Detect which cell encompasses the target text, then output its [x, y] center coordinate. 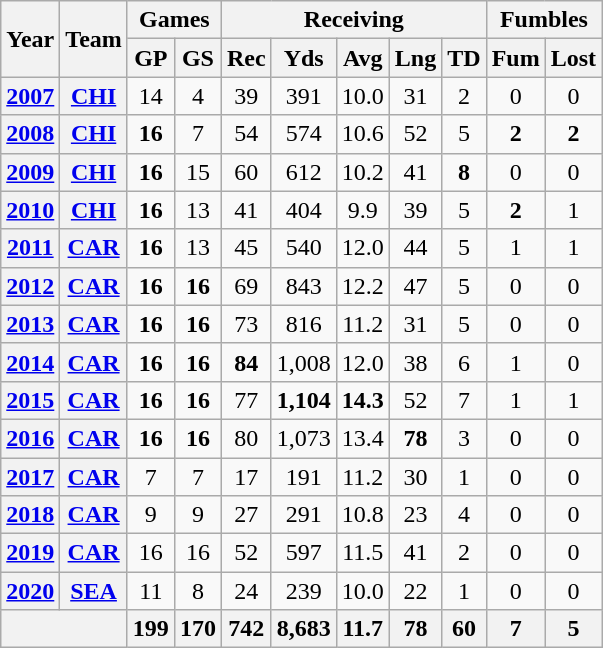
239 [304, 591]
54 [246, 134]
2008 [30, 134]
199 [150, 629]
2009 [30, 172]
Avg [362, 58]
2019 [30, 553]
Year [30, 39]
SEA [94, 591]
10.8 [362, 515]
2007 [30, 96]
1,008 [304, 362]
GS [198, 58]
45 [246, 248]
2015 [30, 400]
Fum [516, 58]
2018 [30, 515]
8,683 [304, 629]
Games [174, 20]
12.2 [362, 286]
2016 [30, 438]
742 [246, 629]
9.9 [362, 210]
73 [246, 324]
Lng [415, 58]
2013 [30, 324]
GP [150, 58]
84 [246, 362]
2017 [30, 477]
404 [304, 210]
Rec [246, 58]
47 [415, 286]
597 [304, 553]
291 [304, 515]
44 [415, 248]
22 [415, 591]
80 [246, 438]
10.2 [362, 172]
11 [150, 591]
191 [304, 477]
Yds [304, 58]
574 [304, 134]
816 [304, 324]
TD [464, 58]
30 [415, 477]
2012 [30, 286]
Team [94, 39]
843 [304, 286]
6 [464, 362]
15 [198, 172]
Fumbles [544, 20]
23 [415, 515]
11.7 [362, 629]
Lost [573, 58]
38 [415, 362]
540 [304, 248]
2010 [30, 210]
391 [304, 96]
170 [198, 629]
Receiving [354, 20]
2020 [30, 591]
14.3 [362, 400]
10.6 [362, 134]
27 [246, 515]
2011 [30, 248]
24 [246, 591]
1,073 [304, 438]
3 [464, 438]
69 [246, 286]
11.5 [362, 553]
2014 [30, 362]
77 [246, 400]
1,104 [304, 400]
612 [304, 172]
14 [150, 96]
13.4 [362, 438]
17 [246, 477]
